Output the (x, y) coordinate of the center of the cell containing the given text.  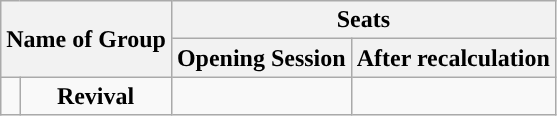
Revival (96, 96)
Name of Group (86, 39)
Seats (363, 20)
Opening Session (261, 58)
After recalculation (453, 58)
